Identify which cell holds the provided text, then report its [x, y] central coordinate. 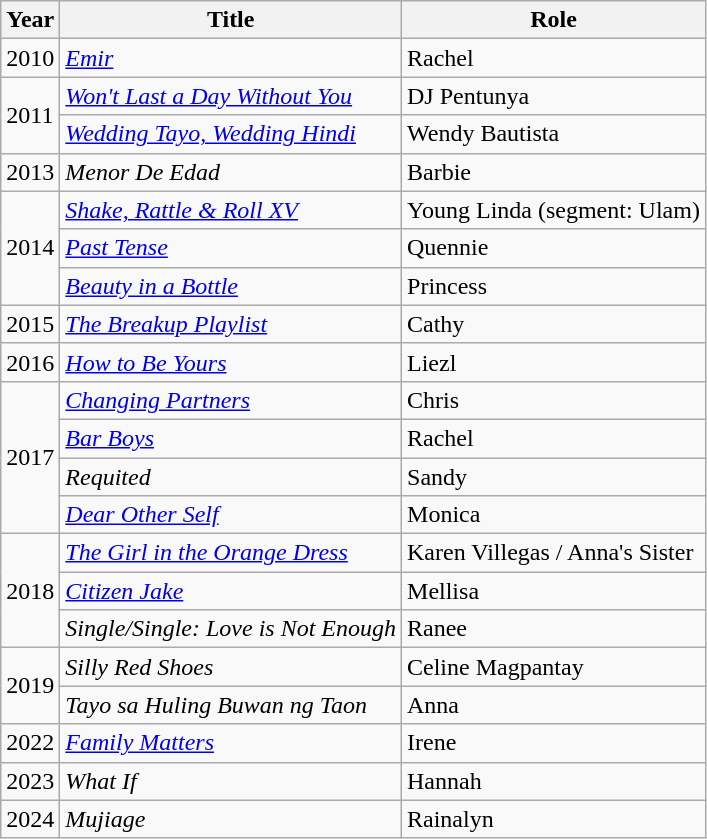
Rainalyn [554, 819]
Silly Red Shoes [231, 667]
Quennie [554, 248]
Won't Last a Day Without You [231, 96]
Dear Other Self [231, 515]
Chris [554, 400]
Wedding Tayo, Wedding Hindi [231, 134]
Bar Boys [231, 438]
Irene [554, 743]
Year [30, 20]
2015 [30, 324]
Changing Partners [231, 400]
Celine Magpantay [554, 667]
Karen Villegas / Anna's Sister [554, 553]
2023 [30, 781]
The Breakup Playlist [231, 324]
2014 [30, 248]
Menor De Edad [231, 172]
Tayo sa Huling Buwan ng Taon [231, 705]
2024 [30, 819]
Citizen Jake [231, 591]
2019 [30, 686]
Shake, Rattle & Roll XV [231, 210]
Single/Single: Love is Not Enough [231, 629]
2017 [30, 457]
Sandy [554, 477]
Beauty in a Bottle [231, 286]
Young Linda (segment: Ulam) [554, 210]
2013 [30, 172]
2011 [30, 115]
Role [554, 20]
Mujiage [231, 819]
Liezl [554, 362]
Wendy Bautista [554, 134]
What If [231, 781]
Princess [554, 286]
Family Matters [231, 743]
Emir [231, 58]
Title [231, 20]
Cathy [554, 324]
Mellisa [554, 591]
Requited [231, 477]
2010 [30, 58]
2022 [30, 743]
Barbie [554, 172]
Ranee [554, 629]
2018 [30, 591]
The Girl in the Orange Dress [231, 553]
Monica [554, 515]
DJ Pentunya [554, 96]
2016 [30, 362]
Anna [554, 705]
Past Tense [231, 248]
How to Be Yours [231, 362]
Hannah [554, 781]
